Identify which cell holds the provided text, then report its (X, Y) central coordinate. 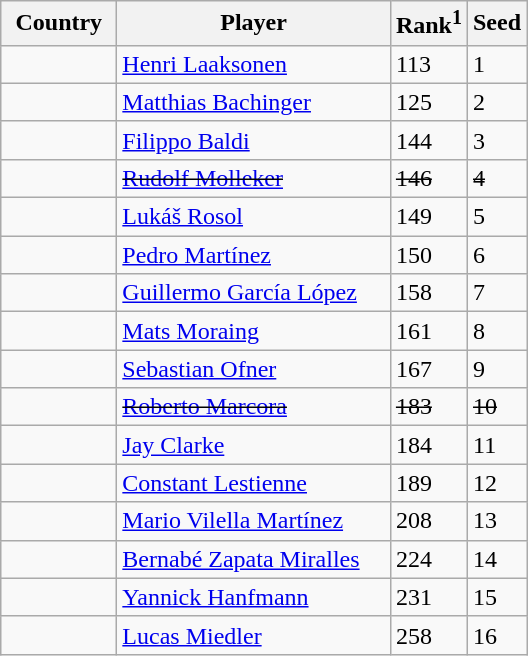
184 (428, 445)
Seed (496, 24)
Lucas Miedler (254, 635)
10 (496, 407)
16 (496, 635)
144 (428, 140)
2 (496, 102)
113 (428, 64)
Yannick Hanfmann (254, 597)
15 (496, 597)
14 (496, 559)
Rank1 (428, 24)
13 (496, 521)
Mario Vilella Martínez (254, 521)
Filippo Baldi (254, 140)
149 (428, 217)
Rudolf Molleker (254, 178)
158 (428, 293)
208 (428, 521)
Roberto Marcora (254, 407)
Constant Lestienne (254, 483)
Matthias Bachinger (254, 102)
Country (59, 24)
167 (428, 369)
4 (496, 178)
Sebastian Ofner (254, 369)
11 (496, 445)
Jay Clarke (254, 445)
125 (428, 102)
12 (496, 483)
8 (496, 331)
9 (496, 369)
258 (428, 635)
183 (428, 407)
3 (496, 140)
189 (428, 483)
7 (496, 293)
Henri Laaksonen (254, 64)
161 (428, 331)
146 (428, 178)
Guillermo García López (254, 293)
Pedro Martínez (254, 255)
Player (254, 24)
231 (428, 597)
6 (496, 255)
150 (428, 255)
224 (428, 559)
5 (496, 217)
Lukáš Rosol (254, 217)
1 (496, 64)
Mats Moraing (254, 331)
Bernabé Zapata Miralles (254, 559)
